Detect which cell encompasses the target text, then output its [X, Y] center coordinate. 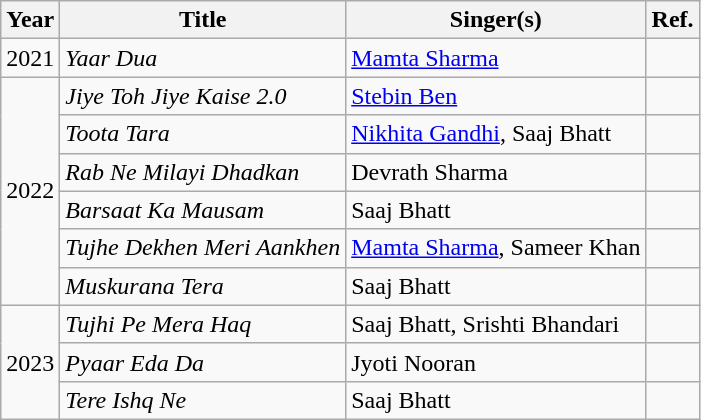
Tujhe Dekhen Meri Aankhen [203, 248]
Tere Ishq Ne [203, 400]
Nikhita Gandhi, Saaj Bhatt [496, 134]
Barsaat Ka Mausam [203, 210]
Singer(s) [496, 20]
Yaar Dua [203, 58]
2021 [30, 58]
Devrath Sharma [496, 172]
Mamta Sharma, Sameer Khan [496, 248]
Ref. [672, 20]
Tujhi Pe Mera Haq [203, 324]
Jyoti Nooran [496, 362]
Muskurana Tera [203, 286]
Year [30, 20]
Stebin Ben [496, 96]
Toota Tara [203, 134]
Mamta Sharma [496, 58]
2023 [30, 362]
Jiye Toh Jiye Kaise 2.0 [203, 96]
Pyaar Eda Da [203, 362]
Title [203, 20]
Rab Ne Milayi Dhadkan [203, 172]
2022 [30, 191]
Saaj Bhatt, Srishti Bhandari [496, 324]
